Identify which cell holds the provided text, then report its (X, Y) central coordinate. 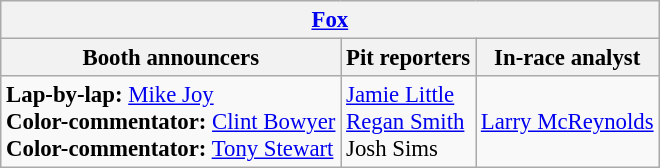
Jamie LittleRegan SmithJosh Sims (408, 122)
Booth announcers (171, 58)
Lap-by-lap: Mike JoyColor-commentator: Clint BowyerColor-commentator: Tony Stewart (171, 122)
Fox (330, 20)
Larry McReynolds (568, 122)
Pit reporters (408, 58)
In-race analyst (568, 58)
